Return the [X, Y] coordinate for the center point of the cell that contains the specified text.  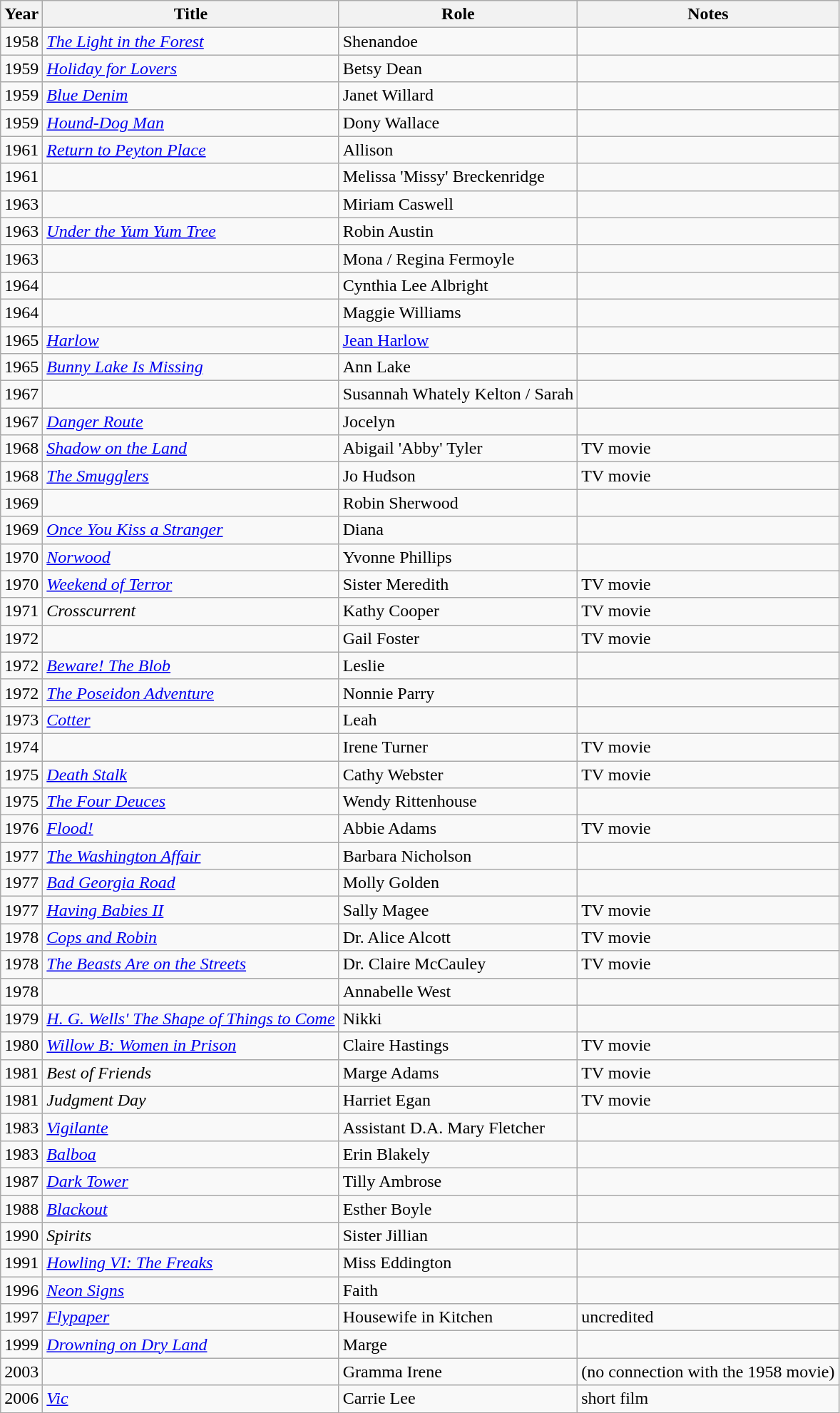
Danger Route [191, 422]
(no connection with the 1958 movie) [708, 1372]
Mona / Regina Fermoyle [458, 258]
Gail Foster [458, 638]
Susannah Whately Kelton / Sarah [458, 394]
Vigilante [191, 1127]
Weekend of Terror [191, 584]
Erin Blakely [458, 1154]
Esther Boyle [458, 1209]
Barbara Nicholson [458, 856]
Jean Harlow [458, 340]
Shenandoe [458, 41]
Shadow on the Land [191, 449]
Sister Jillian [458, 1236]
Drowning on Dry Land [191, 1345]
Gramma Irene [458, 1372]
Diana [458, 530]
Bunny Lake Is Missing [191, 367]
Nikki [458, 1019]
Year [21, 14]
Irene Turner [458, 747]
Crosscurrent [191, 611]
The Smugglers [191, 476]
Once You Kiss a Stranger [191, 530]
Willow B: Women in Prison [191, 1046]
Miss Eddington [458, 1263]
Dark Tower [191, 1181]
Harlow [191, 340]
Holiday for Lovers [191, 68]
Sister Meredith [458, 584]
Melissa 'Missy' Breckenridge [458, 177]
Miriam Caswell [458, 204]
Hound-Dog Man [191, 123]
Abigail 'Abby' Tyler [458, 449]
Bad Georgia Road [191, 883]
Betsy Dean [458, 68]
Flypaper [191, 1317]
Dr. Alice Alcott [458, 937]
1958 [21, 41]
Harriet Egan [458, 1100]
Jo Hudson [458, 476]
1973 [21, 720]
Molly Golden [458, 883]
Death Stalk [191, 774]
The Light in the Forest [191, 41]
Leslie [458, 665]
Carrie Lee [458, 1399]
The Washington Affair [191, 856]
Jocelyn [458, 422]
Dony Wallace [458, 123]
Title [191, 14]
1991 [21, 1263]
1974 [21, 747]
Blackout [191, 1209]
Beware! The Blob [191, 665]
2003 [21, 1372]
Under the Yum Yum Tree [191, 231]
uncredited [708, 1317]
Blue Denim [191, 96]
Neon Signs [191, 1290]
Tilly Ambrose [458, 1181]
1999 [21, 1345]
1988 [21, 1209]
1979 [21, 1019]
Nonnie Parry [458, 693]
Annabelle West [458, 991]
Judgment Day [191, 1100]
Having Babies II [191, 910]
Yvonne Phillips [458, 557]
Robin Sherwood [458, 503]
Claire Hastings [458, 1046]
Wendy Rittenhouse [458, 802]
The Beasts Are on the Streets [191, 964]
Cops and Robin [191, 937]
1997 [21, 1317]
Leah [458, 720]
Maggie Williams [458, 312]
Marge Adams [458, 1073]
Balboa [191, 1154]
Notes [708, 14]
Faith [458, 1290]
Dr. Claire McCauley [458, 964]
Cotter [191, 720]
The Poseidon Adventure [191, 693]
1980 [21, 1046]
The Four Deuces [191, 802]
Ann Lake [458, 367]
short film [708, 1399]
Norwood [191, 557]
1971 [21, 611]
Cynthia Lee Albright [458, 285]
Abbie Adams [458, 829]
Assistant D.A. Mary Fletcher [458, 1127]
1987 [21, 1181]
Robin Austin [458, 231]
Flood! [191, 829]
1990 [21, 1236]
2006 [21, 1399]
Kathy Cooper [458, 611]
Cathy Webster [458, 774]
Vic [191, 1399]
Best of Friends [191, 1073]
1996 [21, 1290]
1976 [21, 829]
Allison [458, 150]
Sally Magee [458, 910]
Marge [458, 1345]
Janet Willard [458, 96]
Housewife in Kitchen [458, 1317]
Spirits [191, 1236]
H. G. Wells' The Shape of Things to Come [191, 1019]
Return to Peyton Place [191, 150]
Role [458, 14]
Howling VI: The Freaks [191, 1263]
